Search for the cell housing the specified text and yield its [x, y] center coordinate. 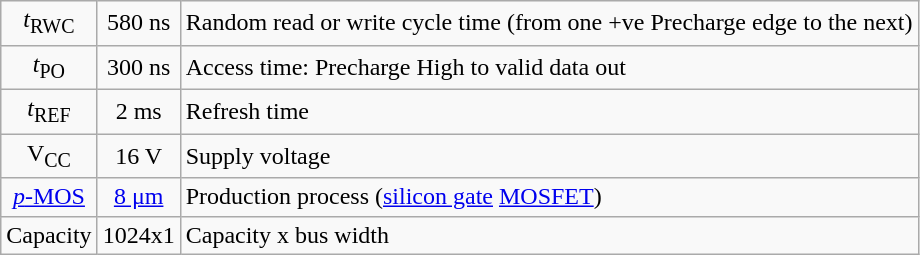
Access time: Precharge High to valid data out [549, 67]
p-MOS [49, 197]
16 V [138, 156]
Supply voltage [549, 156]
tREF [49, 111]
Capacity x bus width [549, 235]
VCC [49, 156]
8 μm [138, 197]
Random read or write cycle time (from one +ve Precharge edge to the next) [549, 23]
580 ns [138, 23]
Production process (silicon gate MOSFET) [549, 197]
300 ns [138, 67]
Refresh time [549, 111]
2 ms [138, 111]
tPO [49, 67]
1024x1 [138, 235]
Capacity [49, 235]
tRWC [49, 23]
